Search for the cell housing the specified text and yield its (x, y) center coordinate. 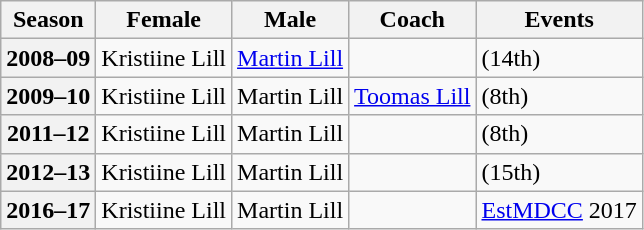
Toomas Lill (412, 96)
Coach (412, 20)
Season (48, 20)
Female (164, 20)
(15th) (559, 172)
(14th) (559, 58)
Male (290, 20)
EstMDCC 2017 (559, 210)
2009–10 (48, 96)
2008–09 (48, 58)
2012–13 (48, 172)
2011–12 (48, 134)
Events (559, 20)
2016–17 (48, 210)
